Capture the cell that displays the provided text and extract its (X, Y) central coordinate. 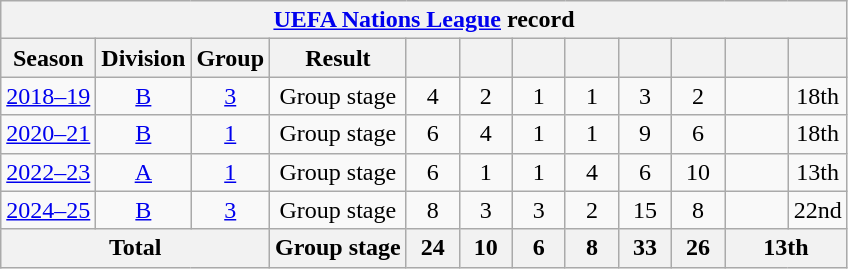
22nd (818, 210)
Result (338, 58)
UEFA Nations League record (424, 20)
2018–19 (48, 96)
24 (432, 248)
26 (698, 248)
Division (144, 58)
15 (644, 210)
A (144, 172)
33 (644, 248)
2020–21 (48, 134)
Season (48, 58)
Total (136, 248)
9 (644, 134)
2022–23 (48, 172)
2024–25 (48, 210)
Group (230, 58)
